Output the (x, y) coordinate of the center of the cell containing the given text.  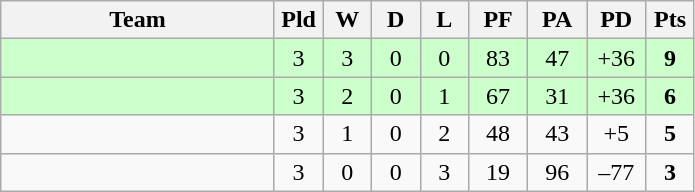
47 (558, 58)
D (396, 20)
31 (558, 96)
19 (498, 172)
PA (558, 20)
48 (498, 134)
Pld (298, 20)
+5 (616, 134)
W (348, 20)
9 (670, 58)
PF (498, 20)
96 (558, 172)
L (444, 20)
PD (616, 20)
Team (138, 20)
83 (498, 58)
5 (670, 134)
67 (498, 96)
–77 (616, 172)
Pts (670, 20)
6 (670, 96)
43 (558, 134)
